Search for the cell housing the specified text and yield its [x, y] center coordinate. 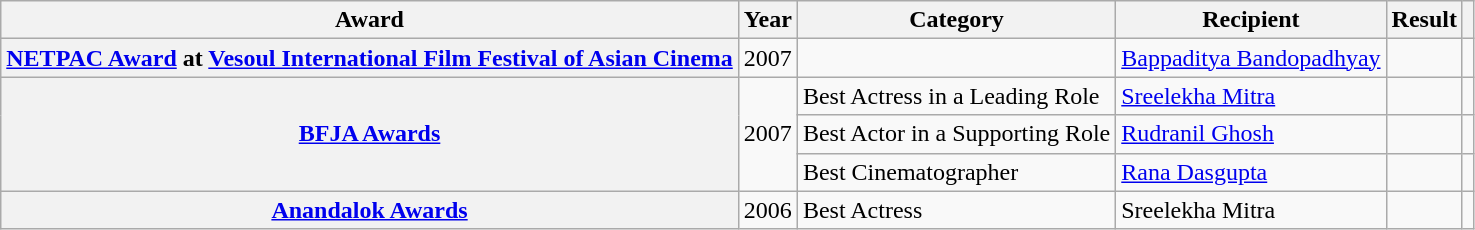
Best Actor in a Supporting Role [956, 134]
Category [956, 20]
Best Cinematographer [956, 172]
2006 [768, 210]
Best Actress in a Leading Role [956, 96]
Anandalok Awards [370, 210]
BFJA Awards [370, 134]
Year [768, 20]
Result [1424, 20]
Recipient [1251, 20]
Rudranil Ghosh [1251, 134]
NETPAC Award at Vesoul International Film Festival of Asian Cinema [370, 58]
Best Actress [956, 210]
Award [370, 20]
Bappaditya Bandopadhyay [1251, 58]
Rana Dasgupta [1251, 172]
